Provide the [X, Y] coordinate of the cell's center where the given text is located.  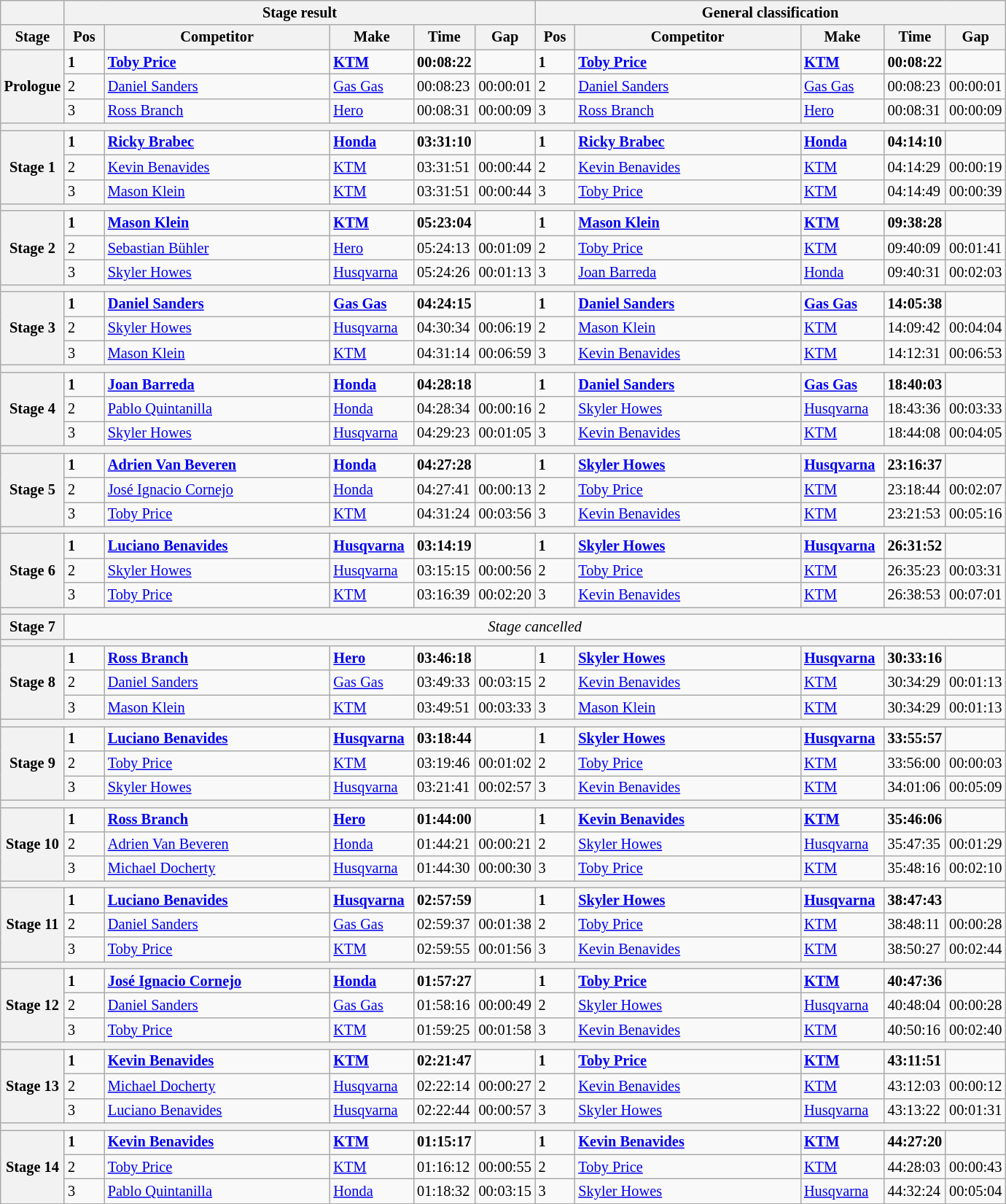
00:02:40 [975, 1030]
38:48:11 [915, 925]
14:12:31 [915, 353]
01:44:21 [444, 844]
00:00:27 [505, 1086]
04:27:41 [444, 489]
05:23:04 [444, 223]
18:43:36 [915, 409]
44:28:03 [915, 1167]
00:01:02 [505, 764]
Stage [32, 37]
00:06:19 [505, 328]
00:01:29 [975, 844]
00:00:03 [975, 764]
04:28:18 [444, 384]
02:59:55 [444, 949]
Stage 1 [32, 166]
30:33:16 [915, 658]
Stage 12 [32, 1005]
00:02:44 [975, 949]
04:29:23 [444, 433]
00:01:31 [975, 1111]
09:40:31 [915, 272]
05:24:13 [444, 248]
01:44:30 [444, 869]
Stage 4 [32, 408]
Stage result [300, 12]
00:00:55 [505, 1167]
Stage 11 [32, 925]
35:46:06 [915, 820]
00:02:20 [505, 595]
35:47:35 [915, 844]
26:31:52 [915, 545]
04:28:34 [444, 409]
03:49:33 [444, 683]
00:00:19 [975, 167]
00:07:01 [975, 595]
09:38:28 [915, 223]
04:27:28 [444, 465]
35:48:16 [915, 869]
01:15:17 [444, 1142]
03:16:39 [444, 595]
14:09:42 [915, 328]
03:19:46 [444, 764]
00:06:59 [505, 353]
02:21:47 [444, 1061]
00:00:57 [505, 1111]
38:50:27 [915, 949]
00:01:58 [505, 1030]
18:40:03 [915, 384]
43:11:51 [915, 1061]
00:02:03 [975, 272]
00:00:56 [505, 570]
00:02:57 [505, 788]
23:21:53 [915, 514]
03:21:41 [444, 788]
00:04:05 [975, 433]
02:59:37 [444, 925]
05:24:26 [444, 272]
33:55:57 [915, 739]
00:03:31 [975, 570]
00:06:53 [975, 353]
40:50:16 [915, 1030]
44:27:20 [915, 1142]
34:01:06 [915, 788]
Stage 2 [32, 248]
01:59:25 [444, 1030]
04:24:15 [444, 304]
Stage 10 [32, 844]
43:13:22 [915, 1111]
38:47:43 [915, 900]
Stage 13 [32, 1085]
03:15:15 [444, 570]
02:22:44 [444, 1111]
02:57:59 [444, 900]
00:00:12 [975, 1086]
14:05:38 [915, 304]
01:18:32 [444, 1191]
00:00:21 [505, 844]
33:56:00 [915, 764]
00:00:16 [505, 409]
Sebastian Bühler [217, 248]
43:12:03 [915, 1086]
04:30:34 [444, 328]
Stage 5 [32, 490]
09:40:09 [915, 248]
Stage 6 [32, 570]
Stage 14 [32, 1167]
Prologue [32, 86]
00:00:43 [975, 1167]
01:58:16 [444, 1006]
04:14:10 [915, 142]
26:38:53 [915, 595]
00:00:39 [975, 192]
00:05:09 [975, 788]
Stage 9 [32, 763]
04:31:14 [444, 353]
00:00:49 [505, 1006]
04:14:49 [915, 192]
00:05:04 [975, 1191]
02:22:14 [444, 1086]
03:49:51 [444, 707]
00:02:10 [975, 869]
03:31:10 [444, 142]
03:46:18 [444, 658]
01:44:00 [444, 820]
40:48:04 [915, 1006]
23:16:37 [915, 465]
00:02:07 [975, 489]
00:01:41 [975, 248]
04:31:24 [444, 514]
00:04:04 [975, 328]
00:00:30 [505, 869]
00:01:05 [505, 433]
26:35:23 [915, 570]
00:01:56 [505, 949]
Stage cancelled [535, 626]
04:14:29 [915, 167]
03:14:19 [444, 545]
18:44:08 [915, 433]
03:18:44 [444, 739]
01:16:12 [444, 1167]
00:00:13 [505, 489]
01:57:27 [444, 981]
Stage 7 [32, 626]
General classification [771, 12]
00:05:16 [975, 514]
44:32:24 [915, 1191]
Stage 3 [32, 328]
40:47:36 [915, 981]
23:18:44 [915, 489]
00:01:38 [505, 925]
00:01:09 [505, 248]
00:03:56 [505, 514]
Stage 8 [32, 683]
